Extract the (x, y) coordinate from the center of the cell holding the provided text.  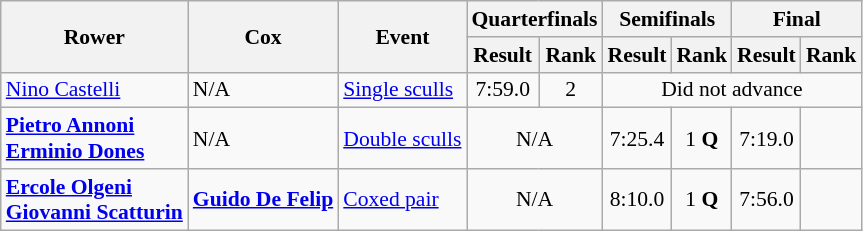
Quarterfinals (534, 19)
Double sculls (402, 138)
Single sculls (402, 90)
Semifinals (668, 19)
7:56.0 (766, 200)
2 (571, 90)
Nino Castelli (94, 90)
7:25.4 (638, 138)
Final (796, 19)
8:10.0 (638, 200)
7:59.0 (502, 90)
Pietro Annoni Erminio Dones (94, 138)
Did not advance (732, 90)
Ercole Olgeni Giovanni Scatturin (94, 200)
Cox (263, 36)
Coxed pair (402, 200)
7:19.0 (766, 138)
Guido De Felip (263, 200)
Rower (94, 36)
Event (402, 36)
